Search for the cell housing the specified text and yield its (X, Y) center coordinate. 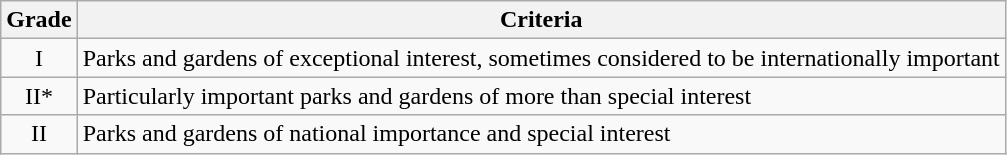
I (39, 58)
Parks and gardens of exceptional interest, sometimes considered to be internationally important (541, 58)
Grade (39, 20)
Criteria (541, 20)
Parks and gardens of national importance and special interest (541, 134)
Particularly important parks and gardens of more than special interest (541, 96)
II* (39, 96)
II (39, 134)
